Output the (x, y) coordinate of the center of the cell containing the given text.  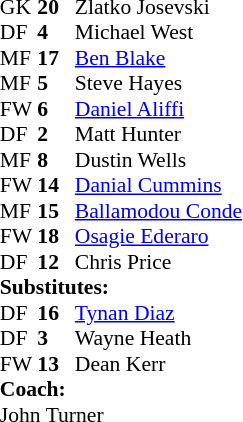
8 (56, 160)
17 (56, 58)
Dustin Wells (158, 160)
12 (56, 262)
Matt Hunter (158, 135)
Dean Kerr (158, 364)
Danial Cummins (158, 185)
5 (56, 83)
Wayne Heath (158, 339)
Chris Price (158, 262)
Steve Hayes (158, 83)
Ballamodou Conde (158, 211)
Coach: (121, 389)
3 (56, 339)
16 (56, 313)
Ben Blake (158, 58)
15 (56, 211)
2 (56, 135)
Daniel Aliffi (158, 109)
13 (56, 364)
4 (56, 33)
6 (56, 109)
Substitutes: (121, 287)
14 (56, 185)
Osagie Ederaro (158, 237)
Michael West (158, 33)
18 (56, 237)
Tynan Diaz (158, 313)
